Locate the cell with the specified text and output its (X, Y) center coordinate. 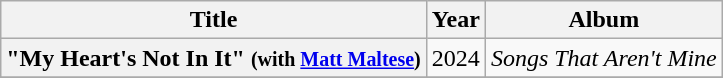
"My Heart's Not In It" (with Matt Maltese) (214, 58)
2024 (456, 58)
Title (214, 20)
Year (456, 20)
Songs That Aren't Mine (604, 58)
Album (604, 20)
